Return (x, y) of the center of cell containing provided text 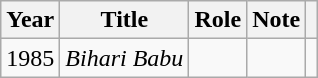
1985 (30, 58)
Year (30, 20)
Title (124, 20)
Bihari Babu (124, 58)
Role (218, 20)
Note (276, 20)
